Return [x, y] of the center of cell containing provided text 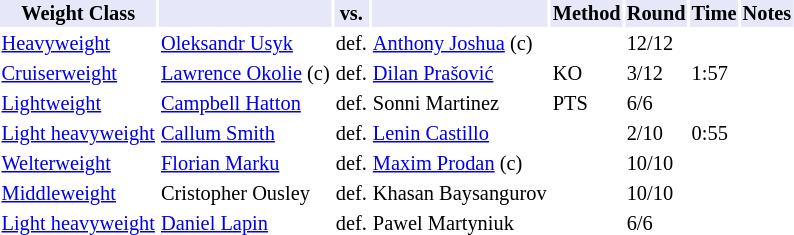
Round [656, 14]
PTS [586, 104]
Lawrence Okolie (c) [245, 74]
12/12 [656, 44]
Campbell Hatton [245, 104]
Florian Marku [245, 164]
Anthony Joshua (c) [460, 44]
Weight Class [78, 14]
Method [586, 14]
Heavyweight [78, 44]
Lenin Castillo [460, 134]
Cruiserweight [78, 74]
Dilan Prašović [460, 74]
1:57 [714, 74]
6/6 [656, 104]
3/12 [656, 74]
Sonni Martinez [460, 104]
2/10 [656, 134]
Lightweight [78, 104]
Welterweight [78, 164]
Oleksandr Usyk [245, 44]
vs. [351, 14]
Notes [767, 14]
Cristopher Ousley [245, 194]
Light heavyweight [78, 134]
0:55 [714, 134]
Middleweight [78, 194]
Time [714, 14]
Khasan Baysangurov [460, 194]
Maxim Prodan (c) [460, 164]
Callum Smith [245, 134]
KO [586, 74]
